Find where the given text appears and provide that cell's center as (X, Y) coordinate. 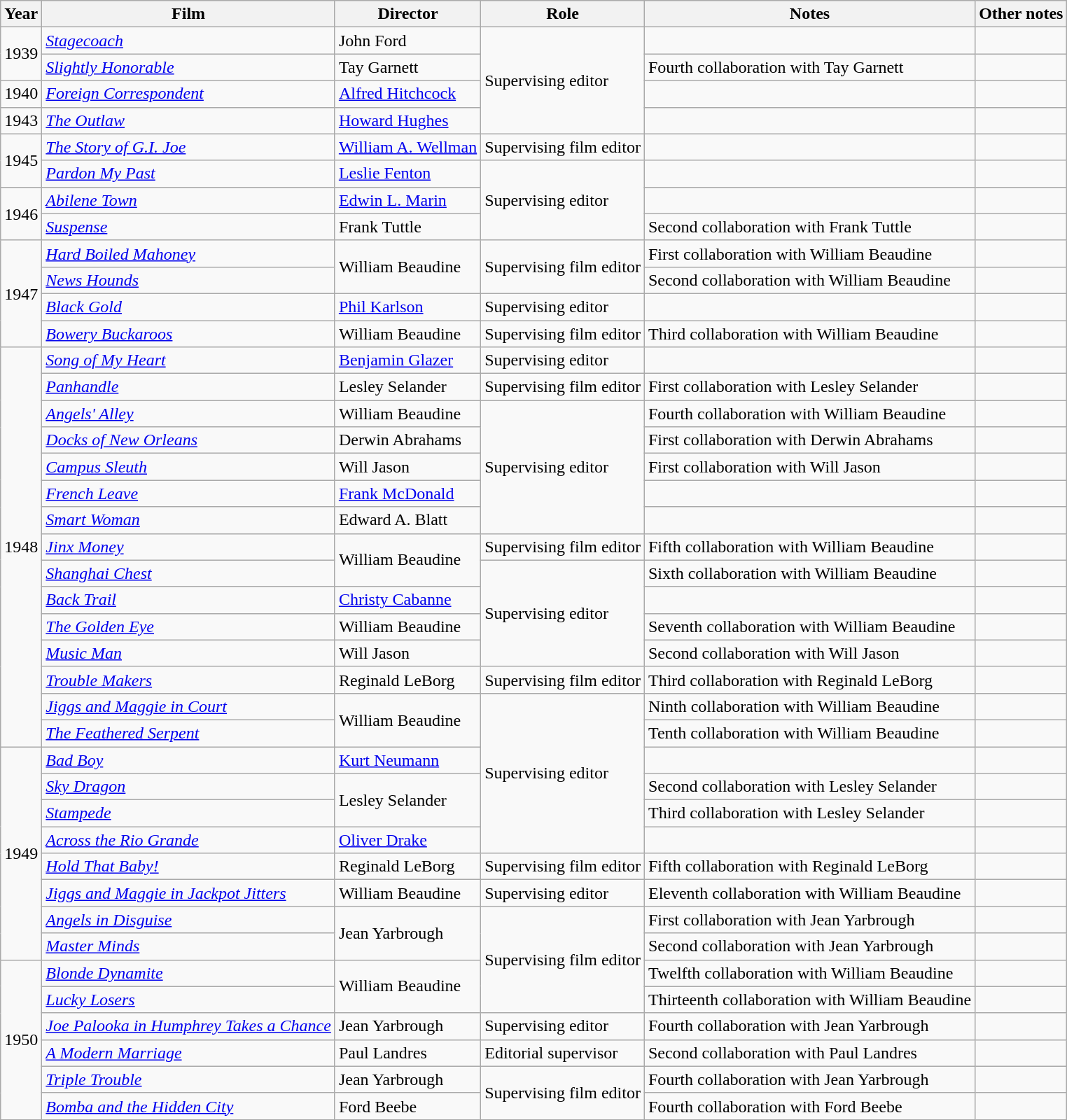
William A. Wellman (407, 147)
The Golden Eye (189, 626)
The Outlaw (189, 120)
Leslie Fenton (407, 174)
Back Trail (189, 600)
First collaboration with William Beaudine (809, 253)
Black Gold (189, 307)
First collaboration with Jean Yarbrough (809, 920)
Frank Tuttle (407, 227)
Third collaboration with William Beaudine (809, 334)
Sixth collaboration with William Beaudine (809, 573)
Twelfth collaboration with William Beaudine (809, 973)
Abilene Town (189, 200)
Music Man (189, 653)
Fourth collaboration with Ford Beebe (809, 1106)
Second collaboration with Lesley Selander (809, 787)
Bad Boy (189, 759)
Bomba and the Hidden City (189, 1106)
Fourth collaboration with Tay Garnett (809, 67)
Hard Boiled Mahoney (189, 253)
Panhandle (189, 387)
Tenth collaboration with William Beaudine (809, 733)
Ford Beebe (407, 1106)
Oliver Drake (407, 840)
Third collaboration with Reginald LeBorg (809, 680)
The Story of G.I. Joe (189, 147)
Master Minds (189, 946)
1948 (21, 547)
1943 (21, 120)
The Feathered Serpent (189, 733)
Shanghai Chest (189, 573)
Angels' Alley (189, 414)
Film (189, 14)
French Leave (189, 493)
Song of My Heart (189, 360)
Second collaboration with Paul Landres (809, 1053)
Slightly Honorable (189, 67)
1950 (21, 1039)
Lucky Losers (189, 1000)
Benjamin Glazer (407, 360)
Across the Rio Grande (189, 840)
Editorial supervisor (563, 1053)
Triple Trouble (189, 1079)
Tay Garnett (407, 67)
1949 (21, 853)
Jinx Money (189, 547)
Eleventh collaboration with William Beaudine (809, 893)
First collaboration with Lesley Selander (809, 387)
Kurt Neumann (407, 759)
Other notes (1021, 14)
Director (407, 14)
Foreign Correspondent (189, 94)
Seventh collaboration with William Beaudine (809, 626)
1946 (21, 213)
Third collaboration with Lesley Selander (809, 813)
Derwin Abrahams (407, 440)
Blonde Dynamite (189, 973)
Stampede (189, 813)
Angels in Disguise (189, 920)
Thirteenth collaboration with William Beaudine (809, 1000)
Fifth collaboration with Reginald LeBorg (809, 867)
A Modern Marriage (189, 1053)
Fourth collaboration with William Beaudine (809, 414)
Second collaboration with Will Jason (809, 653)
Phil Karlson (407, 307)
Jiggs and Maggie in Court (189, 706)
1945 (21, 160)
Edward A. Blatt (407, 520)
Paul Landres (407, 1053)
Second collaboration with Frank Tuttle (809, 227)
Docks of New Orleans (189, 440)
1940 (21, 94)
First collaboration with Will Jason (809, 467)
Edwin L. Marin (407, 200)
First collaboration with Derwin Abrahams (809, 440)
1939 (21, 54)
Alfred Hitchcock (407, 94)
John Ford (407, 41)
1947 (21, 293)
Campus Sleuth (189, 467)
Bowery Buckaroos (189, 334)
Role (563, 14)
Sky Dragon (189, 787)
Suspense (189, 227)
Howard Hughes (407, 120)
Stagecoach (189, 41)
Frank McDonald (407, 493)
News Hounds (189, 280)
Jiggs and Maggie in Jackpot Jitters (189, 893)
Joe Palooka in Humphrey Takes a Chance (189, 1026)
Pardon My Past (189, 174)
Second collaboration with William Beaudine (809, 280)
Christy Cabanne (407, 600)
Fifth collaboration with William Beaudine (809, 547)
Hold That Baby! (189, 867)
Ninth collaboration with William Beaudine (809, 706)
Notes (809, 14)
Trouble Makers (189, 680)
Year (21, 14)
Second collaboration with Jean Yarbrough (809, 946)
Smart Woman (189, 520)
